Capture the cell that displays the provided text and extract its (x, y) central coordinate. 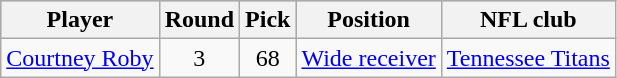
NFL club (528, 20)
Player (80, 20)
Position (368, 20)
68 (268, 58)
Courtney Roby (80, 58)
Round (199, 20)
Pick (268, 20)
Tennessee Titans (528, 58)
Wide receiver (368, 58)
3 (199, 58)
